Determine the (X, Y) coordinate at the center of the cell enclosing the given text.  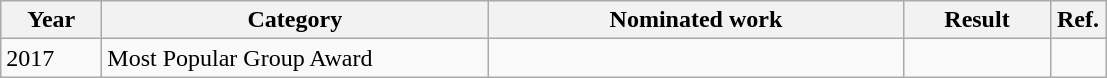
Ref. (1078, 20)
Category (295, 20)
2017 (52, 58)
Result (977, 20)
Nominated work (696, 20)
Most Popular Group Award (295, 58)
Year (52, 20)
